Return the (x, y) coordinate for the center point of the cell that contains the specified text.  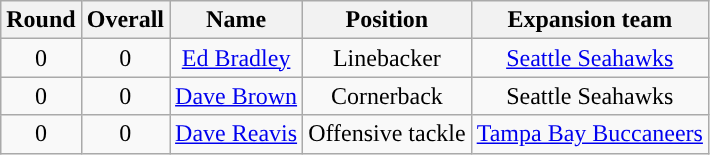
Offensive tackle (388, 134)
Ed Bradley (236, 58)
Cornerback (388, 96)
Linebacker (388, 58)
Dave Reavis (236, 134)
Name (236, 20)
Expansion team (590, 20)
Position (388, 20)
Round (41, 20)
Overall (125, 20)
Dave Brown (236, 96)
Tampa Bay Buccaneers (590, 134)
